Determine the (x, y) coordinate at the center of the cell enclosing the given text.  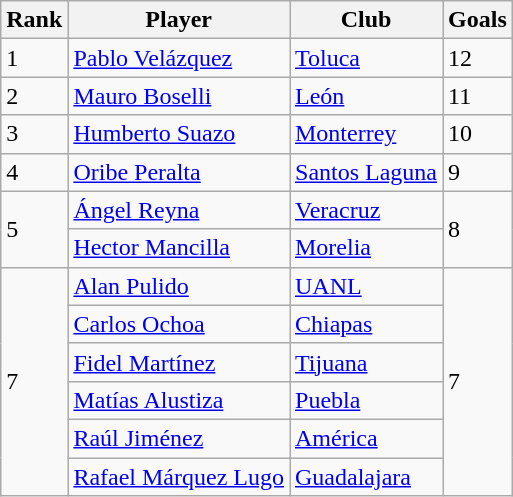
Toluca (366, 58)
Goals (478, 20)
Morelia (366, 248)
Tijuana (366, 362)
León (366, 96)
11 (478, 96)
Humberto Suazo (179, 134)
Veracruz (366, 210)
Puebla (366, 400)
Carlos Ochoa (179, 324)
Ángel Reyna (179, 210)
Rafael Márquez Lugo (179, 477)
Raúl Jiménez (179, 438)
3 (34, 134)
Mauro Boselli (179, 96)
UANL (366, 286)
9 (478, 172)
Monterrey (366, 134)
5 (34, 229)
Fidel Martínez (179, 362)
Santos Laguna (366, 172)
10 (478, 134)
América (366, 438)
Chiapas (366, 324)
Alan Pulido (179, 286)
Oribe Peralta (179, 172)
4 (34, 172)
2 (34, 96)
12 (478, 58)
8 (478, 229)
Club (366, 20)
Guadalajara (366, 477)
Hector Mancilla (179, 248)
Matías Alustiza (179, 400)
1 (34, 58)
Pablo Velázquez (179, 58)
Rank (34, 20)
Player (179, 20)
